Detect which cell encompasses the target text, then output its [x, y] center coordinate. 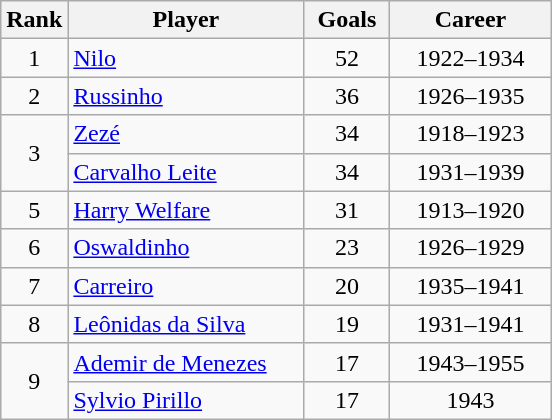
Carreiro [186, 286]
1918–1923 [470, 134]
6 [34, 248]
1943–1955 [470, 362]
5 [34, 210]
23 [347, 248]
1922–1934 [470, 58]
Russinho [186, 96]
3 [34, 153]
20 [347, 286]
Rank [34, 20]
Goals [347, 20]
1 [34, 58]
1926–1929 [470, 248]
9 [34, 381]
1943 [470, 400]
Sylvio Pirillo [186, 400]
52 [347, 58]
Oswaldinho [186, 248]
8 [34, 324]
2 [34, 96]
1931–1939 [470, 172]
Leônidas da Silva [186, 324]
1913–1920 [470, 210]
1935–1941 [470, 286]
Career [470, 20]
36 [347, 96]
Harry Welfare [186, 210]
31 [347, 210]
Player [186, 20]
Zezé [186, 134]
Nilo [186, 58]
1926–1935 [470, 96]
1931–1941 [470, 324]
Carvalho Leite [186, 172]
7 [34, 286]
Ademir de Menezes [186, 362]
19 [347, 324]
